Pinpoint the cell where the given text exists, returning its [x, y] midpoint coordinate. 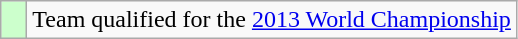
Team qualified for the 2013 World Championship [272, 20]
